Identify which cell holds the provided text, then report its [X, Y] central coordinate. 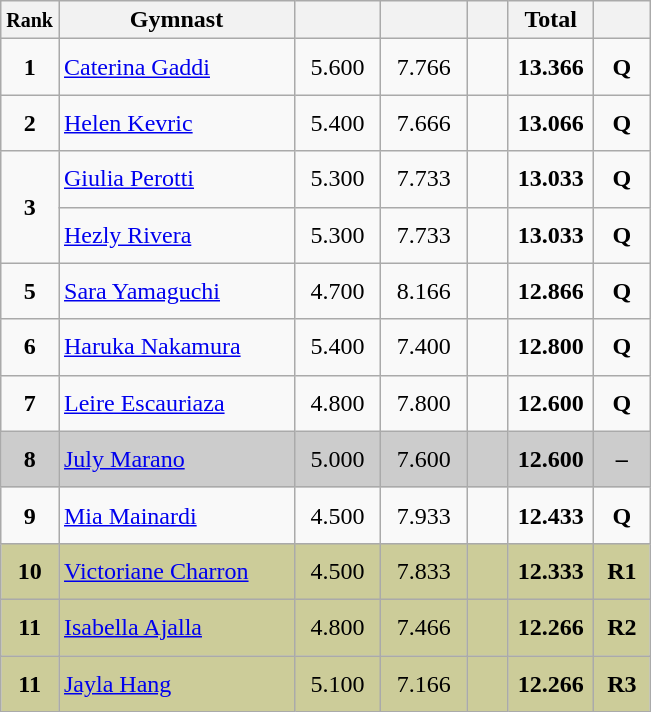
Giulia Perotti [176, 179]
3 [30, 207]
Total [551, 20]
9 [30, 515]
2 [30, 123]
8 [30, 459]
7.466 [424, 627]
7.400 [424, 347]
Rank [30, 20]
8.166 [424, 291]
– [622, 459]
12.433 [551, 515]
7.600 [424, 459]
12.333 [551, 571]
5.100 [338, 684]
1 [30, 67]
Isabella Ajalla [176, 627]
7.933 [424, 515]
7.833 [424, 571]
7.766 [424, 67]
Leire Escauriaza [176, 403]
Hezly Rivera [176, 235]
5.000 [338, 459]
Haruka Nakamura [176, 347]
Helen Kevric [176, 123]
Mia Mainardi [176, 515]
7.666 [424, 123]
Victoriane Charron [176, 571]
5.600 [338, 67]
4.700 [338, 291]
13.366 [551, 67]
Caterina Gaddi [176, 67]
10 [30, 571]
7.166 [424, 684]
July Marano [176, 459]
Jayla Hang [176, 684]
6 [30, 347]
12.866 [551, 291]
7.800 [424, 403]
5 [30, 291]
Sara Yamaguchi [176, 291]
R1 [622, 571]
R2 [622, 627]
R3 [622, 684]
Gymnast [176, 20]
13.066 [551, 123]
7 [30, 403]
12.800 [551, 347]
